Return [X, Y] of the center of cell containing provided text 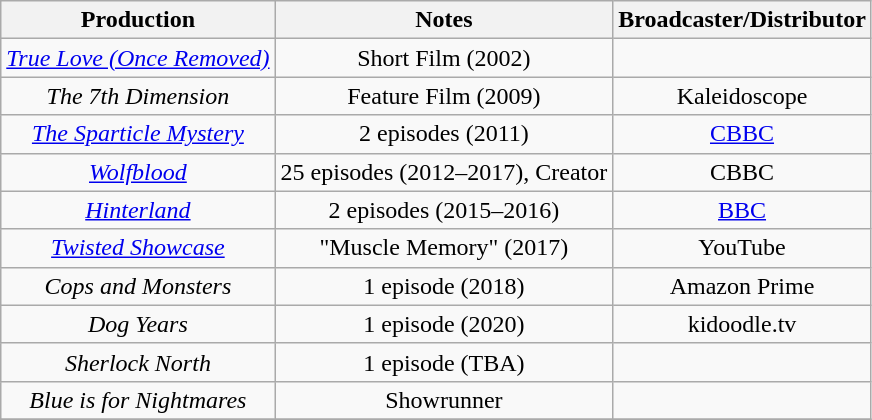
kidoodle.tv [742, 324]
Twisted Showcase [138, 248]
2 episodes (2015–2016) [444, 210]
Sherlock North [138, 362]
Blue is for Nightmares [138, 400]
Production [138, 20]
Notes [444, 20]
The Sparticle Mystery [138, 134]
"Muscle Memory" (2017) [444, 248]
Wolfblood [138, 172]
1 episode (2018) [444, 286]
Kaleidoscope [742, 96]
1 episode (TBA) [444, 362]
Amazon Prime [742, 286]
Dog Years [138, 324]
BBC [742, 210]
Short Film (2002) [444, 58]
Showrunner [444, 400]
Cops and Monsters [138, 286]
The 7th Dimension [138, 96]
2 episodes (2011) [444, 134]
25 episodes (2012–2017), Creator [444, 172]
YouTube [742, 248]
Feature Film (2009) [444, 96]
Hinterland [138, 210]
1 episode (2020) [444, 324]
Broadcaster/Distributor [742, 20]
True Love (Once Removed) [138, 58]
